Identify which cell holds the provided text, then report its (x, y) central coordinate. 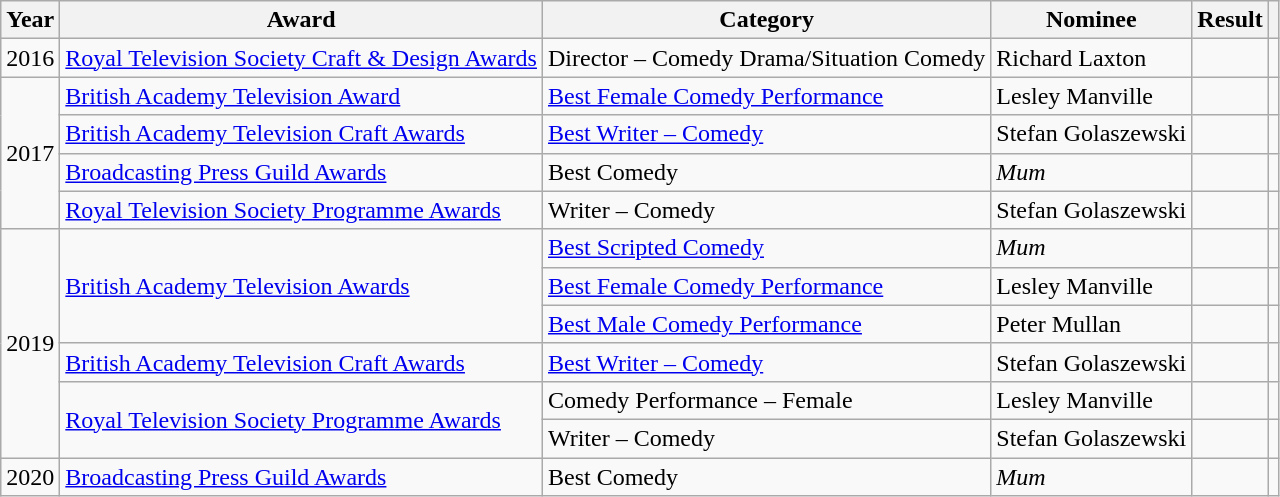
2017 (30, 153)
British Academy Television Awards (302, 286)
Peter Mullan (1092, 324)
Result (1230, 20)
Category (766, 20)
Nominee (1092, 20)
Director – Comedy Drama/Situation Comedy (766, 58)
British Academy Television Award (302, 96)
Richard Laxton (1092, 58)
Award (302, 20)
Comedy Performance – Female (766, 400)
Best Male Comedy Performance (766, 324)
Year (30, 20)
Best Scripted Comedy (766, 248)
2016 (30, 58)
2019 (30, 343)
Royal Television Society Craft & Design Awards (302, 58)
2020 (30, 477)
